Locate the cell with the specified text and output its (x, y) center coordinate. 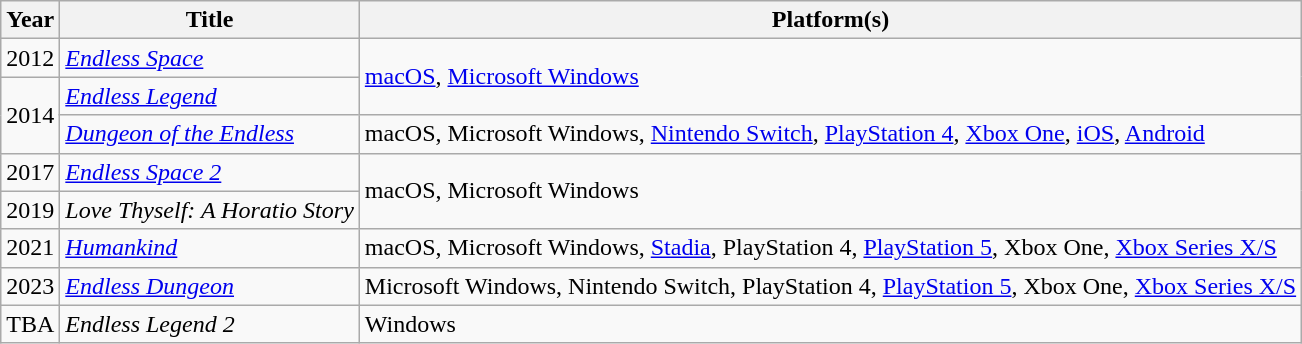
2021 (30, 248)
macOS, Microsoft Windows, Nintendo Switch, PlayStation 4, Xbox One, iOS, Android (830, 134)
Endless Legend 2 (210, 324)
2017 (30, 172)
Humankind (210, 248)
2019 (30, 210)
Platform(s) (830, 20)
2014 (30, 115)
Dungeon of the Endless (210, 134)
Windows (830, 324)
Love Thyself: A Horatio Story (210, 210)
Endless Space (210, 58)
2012 (30, 58)
Endless Legend (210, 96)
Year (30, 20)
macOS, Microsoft Windows, Stadia, PlayStation 4, PlayStation 5, Xbox One, Xbox Series X/S (830, 248)
TBA (30, 324)
2023 (30, 286)
Endless Dungeon (210, 286)
Endless Space 2 (210, 172)
Microsoft Windows, Nintendo Switch, PlayStation 4, PlayStation 5, Xbox One, Xbox Series X/S (830, 286)
Title (210, 20)
